Return the (x, y) coordinate for the center point of the cell that contains the specified text.  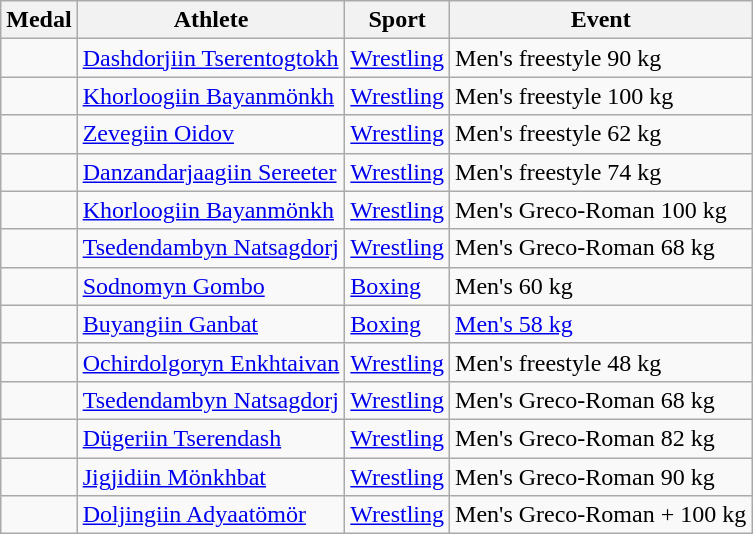
Sport (398, 20)
Sodnomyn Gombo (211, 286)
Dügeriin Tserendash (211, 438)
Men's freestyle 48 kg (601, 362)
Buyangiin Ganbat (211, 324)
Men's 60 kg (601, 286)
Doljingiin Adyaatömör (211, 515)
Danzandarjaagiin Sereeter (211, 172)
Men's Greco-Roman 90 kg (601, 477)
Men's Greco-Roman 100 kg (601, 210)
Men's freestyle 62 kg (601, 134)
Men's freestyle 74 kg (601, 172)
Medal (39, 20)
Dashdorjiin Tserentogtokh (211, 58)
Ochirdolgoryn Enkhtaivan (211, 362)
Jigjidiin Mönkhbat (211, 477)
Men's freestyle 90 kg (601, 58)
Zevegiin Oidov (211, 134)
Event (601, 20)
Men's freestyle 100 kg (601, 96)
Men's 58 kg (601, 324)
Men's Greco-Roman 82 kg (601, 438)
Men's Greco-Roman + 100 kg (601, 515)
Athlete (211, 20)
